Output the (X, Y) coordinate of the center of the cell containing the given text.  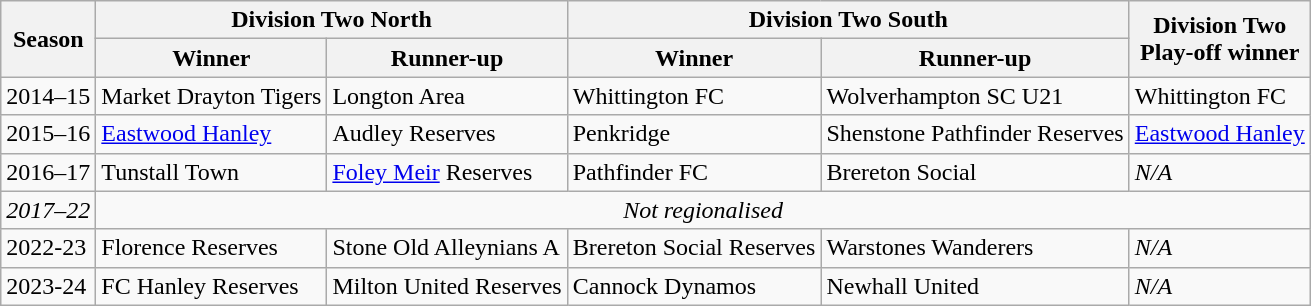
Warstones Wanderers (975, 248)
Newhall United (975, 286)
Foley Meir Reserves (447, 172)
Market Drayton Tigers (212, 96)
Brereton Social (975, 172)
Brereton Social Reserves (694, 248)
Stone Old Alleynians A (447, 248)
Tunstall Town (212, 172)
Division TwoPlay-off winner (1220, 39)
2017–22 (48, 210)
2023-24 (48, 286)
Pathfinder FC (694, 172)
2022-23 (48, 248)
2015–16 (48, 134)
2014–15 (48, 96)
Shenstone Pathfinder Reserves (975, 134)
Division Two North (332, 20)
2016–17 (48, 172)
Division Two South (848, 20)
Wolverhampton SC U21 (975, 96)
Florence Reserves (212, 248)
Audley Reserves (447, 134)
Season (48, 39)
Cannock Dynamos (694, 286)
FC Hanley Reserves (212, 286)
Milton United Reserves (447, 286)
Longton Area (447, 96)
Penkridge (694, 134)
Not regionalised (703, 210)
